Provide the (x, y) coordinate of the cell's center where the given text is located.  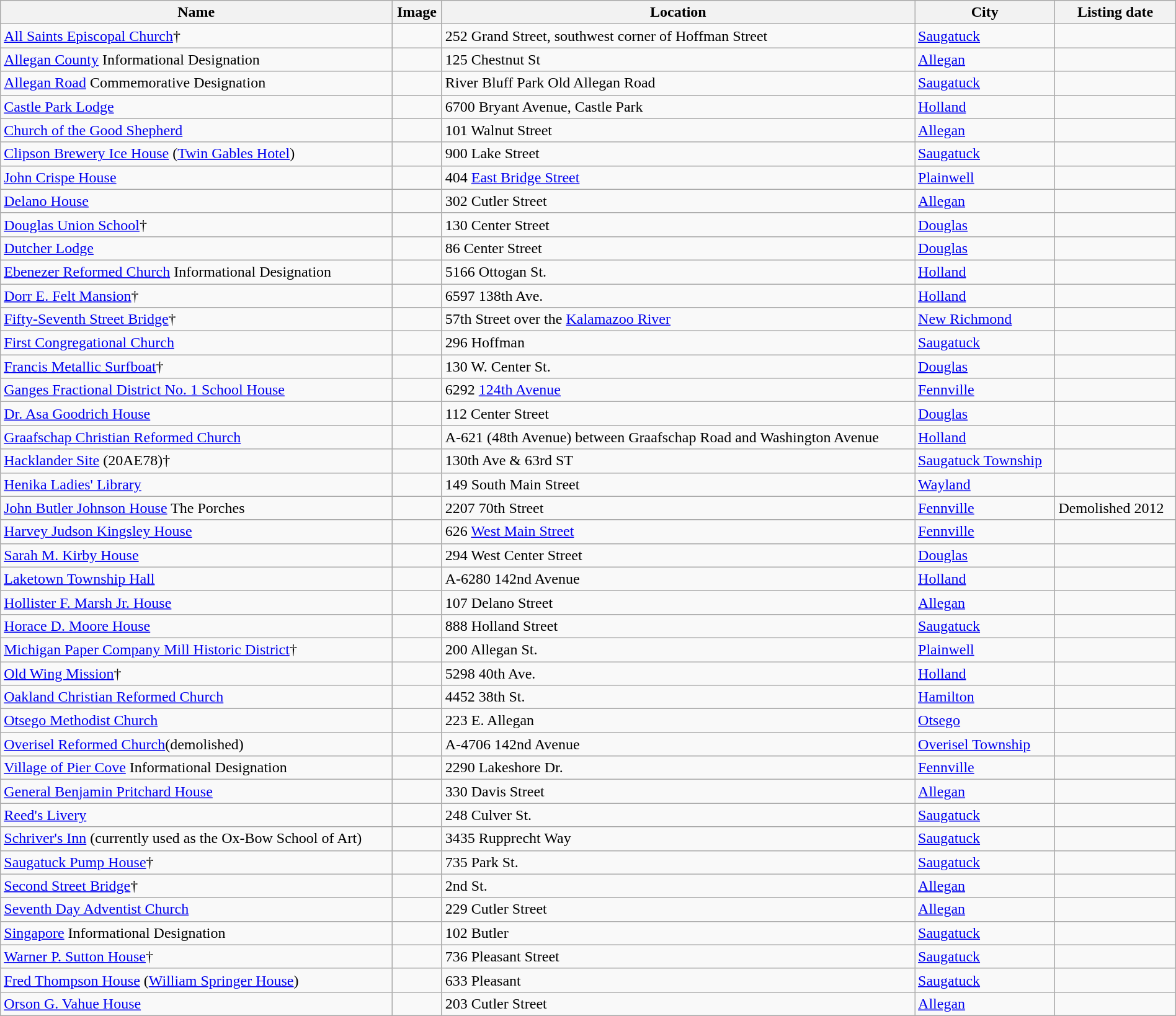
John Crispe House (196, 177)
296 Hoffman (678, 343)
A-621 (48th Avenue) between Graafschap Road and Washington Avenue (678, 437)
Name (196, 12)
Village of Pier Cove Informational Designation (196, 768)
4452 38th St. (678, 697)
Francis Metallic Surfboat† (196, 367)
252 Grand Street, southwest corner of Hoffman Street (678, 36)
Dorr E. Felt Mansion† (196, 296)
Henika Ladies' Library (196, 484)
Allegan Road Commemorative Designation (196, 83)
57th Street over the Kalamazoo River (678, 319)
Warner P. Sutton House† (196, 956)
Dutcher Lodge (196, 248)
735 Park St. (678, 862)
Laketown Township Hall (196, 579)
General Benjamin Pritchard House (196, 791)
6597 138th Ave. (678, 296)
John Butler Johnson House The Porches (196, 508)
Oakland Christian Reformed Church (196, 697)
Image (417, 12)
302 Cutler Street (678, 201)
All Saints Episcopal Church† (196, 36)
223 E. Allegan (678, 721)
Overisel Township (985, 744)
112 Center Street (678, 414)
Wayland (985, 484)
Overisel Reformed Church(demolished) (196, 744)
Horace D. Moore House (196, 626)
130 W. Center St. (678, 367)
A-6280 142nd Avenue (678, 579)
200 Allegan St. (678, 649)
River Bluff Park Old Allegan Road (678, 83)
Saugatuck Township (985, 461)
Otsego (985, 721)
86 Center Street (678, 248)
Saugatuck Pump House† (196, 862)
Harvey Judson Kingsley House (196, 532)
626 West Main Street (678, 532)
Schriver's Inn (currently used as the Ox-Bow School of Art) (196, 839)
900 Lake Street (678, 154)
Graafschap Christian Reformed Church (196, 437)
6292 124th Avenue (678, 390)
130 Center Street (678, 225)
Orson G. Vahue House (196, 1004)
Singapore Informational Designation (196, 933)
736 Pleasant Street (678, 956)
Otsego Methodist Church (196, 721)
107 Delano Street (678, 602)
101 Walnut Street (678, 130)
Hollister F. Marsh Jr. House (196, 602)
A-4706 142nd Avenue (678, 744)
102 Butler (678, 933)
New Richmond (985, 319)
Delano House (196, 201)
888 Holland Street (678, 626)
3435 Rupprecht Way (678, 839)
Listing date (1115, 12)
294 West Center Street (678, 555)
Seventh Day Adventist Church (196, 909)
Dr. Asa Goodrich House (196, 414)
Douglas Union School† (196, 225)
Reed's Livery (196, 815)
City (985, 12)
Hacklander Site (20AE78)† (196, 461)
633 Pleasant (678, 980)
Demolished 2012 (1115, 508)
Allegan County Informational Designation (196, 60)
Ebenezer Reformed Church Informational Designation (196, 272)
Fred Thompson House (William Springer House) (196, 980)
Ganges Fractional District No. 1 School House (196, 390)
Clipson Brewery Ice House (Twin Gables Hotel) (196, 154)
404 East Bridge Street (678, 177)
Church of the Good Shepherd (196, 130)
125 Chestnut St (678, 60)
6700 Bryant Avenue, Castle Park (678, 107)
Location (678, 12)
Second Street Bridge† (196, 886)
2207 70th Street (678, 508)
149 South Main Street (678, 484)
2nd St. (678, 886)
5166 Ottogan St. (678, 272)
Sarah M. Kirby House (196, 555)
First Congregational Church (196, 343)
Michigan Paper Company Mill Historic District† (196, 649)
Castle Park Lodge (196, 107)
330 Davis Street (678, 791)
203 Cutler Street (678, 1004)
5298 40th Ave. (678, 673)
248 Culver St. (678, 815)
Old Wing Mission† (196, 673)
130th Ave & 63rd ST (678, 461)
Hamilton (985, 697)
2290 Lakeshore Dr. (678, 768)
229 Cutler Street (678, 909)
Fifty-Seventh Street Bridge† (196, 319)
